Return the (x, y) coordinate for the center point of the cell that contains the specified text.  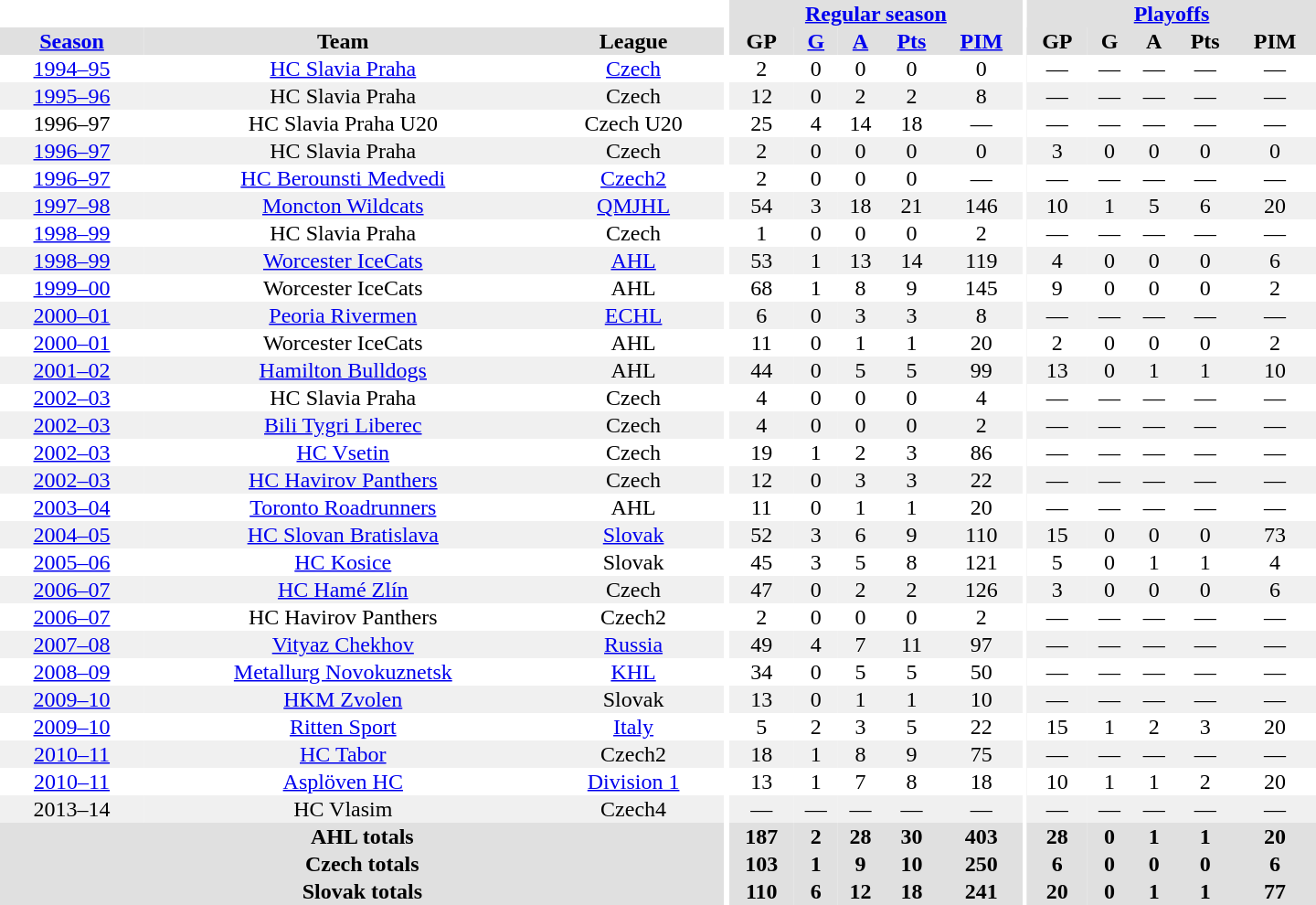
Italy (634, 727)
HC Vsetin (344, 452)
Peoria Rivermen (344, 315)
HC Hamé Zlín (344, 590)
HKM Zvolen (344, 699)
HC Tabor (344, 754)
League (634, 41)
Czech totals (362, 864)
Asplöven HC (344, 782)
Playoffs (1172, 14)
45 (761, 562)
121 (982, 562)
AHL totals (362, 836)
2001–02 (71, 370)
49 (761, 644)
53 (761, 261)
68 (761, 288)
Moncton Wildcats (344, 206)
50 (982, 672)
250 (982, 864)
34 (761, 672)
HC Slavia Praha U20 (344, 123)
Vityaz Chekhov (344, 644)
146 (982, 206)
44 (761, 370)
19 (761, 452)
Hamilton Bulldogs (344, 370)
HC Kosice (344, 562)
Czech4 (634, 809)
2004–05 (71, 535)
KHL (634, 672)
Ritten Sport (344, 727)
77 (1275, 891)
47 (761, 590)
73 (1275, 535)
187 (761, 836)
1995–96 (71, 96)
2013–14 (71, 809)
54 (761, 206)
ECHL (634, 315)
126 (982, 590)
2005–06 (71, 562)
Czech U20 (634, 123)
99 (982, 370)
75 (982, 754)
HC Slovan Bratislava (344, 535)
2007–08 (71, 644)
145 (982, 288)
241 (982, 891)
HC Berounsti Medvedi (344, 178)
1999–00 (71, 288)
Division 1 (634, 782)
HC Vlasim (344, 809)
2003–04 (71, 507)
Team (344, 41)
1997–98 (71, 206)
Season (71, 41)
86 (982, 452)
Bili Tygri Liberec (344, 425)
QMJHL (634, 206)
103 (761, 864)
1994–95 (71, 69)
30 (912, 836)
21 (912, 206)
25 (761, 123)
403 (982, 836)
2008–09 (71, 672)
Regular season (876, 14)
Metallurg Novokuznetsk (344, 672)
Toronto Roadrunners (344, 507)
52 (761, 535)
97 (982, 644)
Russia (634, 644)
119 (982, 261)
Slovak totals (362, 891)
